Return (X, Y) of the center of cell containing provided text 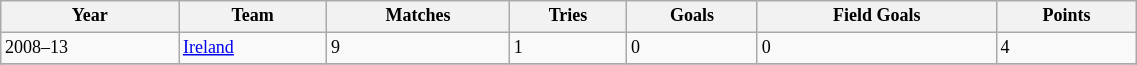
Team (253, 16)
1 (568, 48)
Matches (418, 16)
2008–13 (90, 48)
Ireland (253, 48)
Goals (692, 16)
Tries (568, 16)
Field Goals (876, 16)
Year (90, 16)
Points (1066, 16)
9 (418, 48)
4 (1066, 48)
